Capture the cell that displays the provided text and extract its [X, Y] central coordinate. 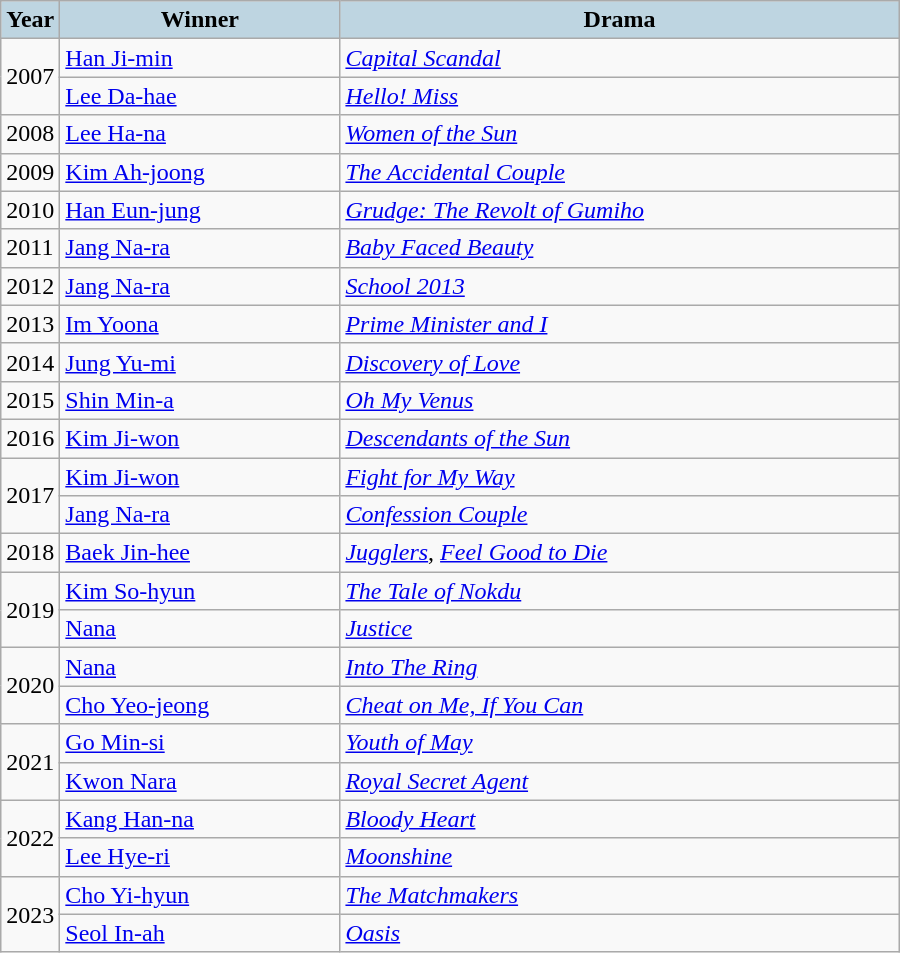
The Accidental Couple [620, 172]
2014 [30, 362]
Winner [200, 20]
2018 [30, 553]
Lee Da-hae [200, 96]
Jung Yu-mi [200, 362]
Han Ji-min [200, 58]
Year [30, 20]
2019 [30, 610]
2011 [30, 248]
Oh My Venus [620, 400]
2022 [30, 838]
Bloody Heart [620, 819]
Women of the Sun [620, 134]
Capital Scandal [620, 58]
2012 [30, 286]
Baek Jin-hee [200, 553]
2021 [30, 762]
2016 [30, 438]
Confession Couple [620, 515]
Descendants of the Sun [620, 438]
Baby Faced Beauty [620, 248]
Seol In-ah [200, 933]
Into The Ring [620, 667]
Justice [620, 629]
Prime Minister and I [620, 324]
2010 [30, 210]
Grudge: The Revolt of Gumiho [620, 210]
Hello! Miss [620, 96]
Discovery of Love [620, 362]
2020 [30, 686]
Lee Ha-na [200, 134]
Moonshine [620, 857]
School 2013 [620, 286]
Im Yoona [200, 324]
2015 [30, 400]
2023 [30, 914]
Cheat on Me, If You Can [620, 705]
Cho Yeo-jeong [200, 705]
Kang Han-na [200, 819]
Go Min-si [200, 743]
Han Eun-jung [200, 210]
Oasis [620, 933]
2013 [30, 324]
Shin Min-a [200, 400]
Drama [620, 20]
2009 [30, 172]
2008 [30, 134]
Lee Hye-ri [200, 857]
2007 [30, 77]
Jugglers, Feel Good to Die [620, 553]
Royal Secret Agent [620, 781]
Youth of May [620, 743]
Fight for My Way [620, 477]
Kim Ah-joong [200, 172]
The Matchmakers [620, 895]
The Tale of Nokdu [620, 591]
Cho Yi-hyun [200, 895]
Kim So-hyun [200, 591]
2017 [30, 496]
Kwon Nara [200, 781]
